From the cell containing the given text, extract its center point as (x, y) coordinate. 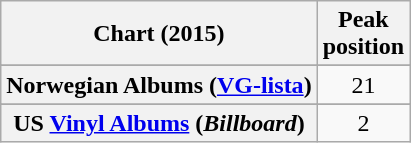
Chart (2015) (159, 34)
2 (363, 123)
US Vinyl Albums (Billboard) (159, 123)
Peakposition (363, 34)
21 (363, 85)
Norwegian Albums (VG-lista) (159, 85)
